Identify which cell holds the provided text, then report its (X, Y) central coordinate. 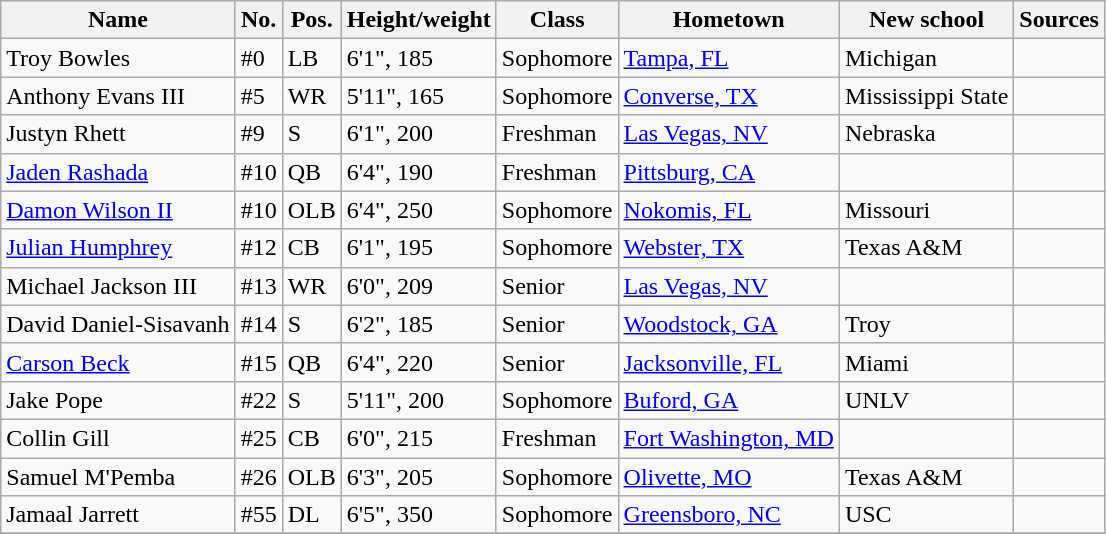
Damon Wilson II (118, 210)
6'0", 209 (418, 286)
Jamaal Jarrett (118, 515)
Jacksonville, FL (728, 362)
DL (312, 515)
5'11", 165 (418, 96)
Samuel M'Pemba (118, 477)
Carson Beck (118, 362)
6'1", 200 (418, 134)
6'1", 195 (418, 248)
Buford, GA (728, 400)
#15 (258, 362)
Hometown (728, 20)
Greensboro, NC (728, 515)
#13 (258, 286)
Converse, TX (728, 96)
Nokomis, FL (728, 210)
New school (926, 20)
Jake Pope (118, 400)
Troy Bowles (118, 58)
No. (258, 20)
Webster, TX (728, 248)
USC (926, 515)
Miami (926, 362)
Sources (1060, 20)
6'4", 250 (418, 210)
Julian Humphrey (118, 248)
6'5", 350 (418, 515)
Troy (926, 324)
Height/weight (418, 20)
6'4", 190 (418, 172)
#9 (258, 134)
#22 (258, 400)
6'1", 185 (418, 58)
#0 (258, 58)
Pittsburg, CA (728, 172)
Collin Gill (118, 438)
Nebraska (926, 134)
Justyn Rhett (118, 134)
Michigan (926, 58)
Pos. (312, 20)
LB (312, 58)
UNLV (926, 400)
Mississippi State (926, 96)
#14 (258, 324)
Name (118, 20)
#26 (258, 477)
Olivette, MO (728, 477)
David Daniel-Sisavanh (118, 324)
#12 (258, 248)
Jaden Rashada (118, 172)
Tampa, FL (728, 58)
Michael Jackson III (118, 286)
Fort Washington, MD (728, 438)
Anthony Evans III (118, 96)
Woodstock, GA (728, 324)
#25 (258, 438)
6'0", 215 (418, 438)
#5 (258, 96)
5'11", 200 (418, 400)
Missouri (926, 210)
6'4", 220 (418, 362)
6'2", 185 (418, 324)
6'3", 205 (418, 477)
Class (557, 20)
#55 (258, 515)
